Return [x, y] of the center of cell containing provided text 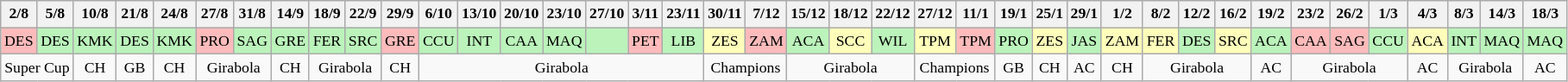
22/12 [892, 14]
3/11 [645, 14]
23/2 [1311, 14]
15/12 [808, 14]
23/10 [564, 14]
24/8 [174, 14]
27/8 [214, 14]
29/9 [400, 14]
31/8 [252, 14]
12/2 [1197, 14]
22/9 [362, 14]
29/1 [1084, 14]
6/10 [438, 14]
14/3 [1502, 14]
21/8 [135, 14]
PET [645, 41]
14/9 [290, 14]
4/3 [1427, 14]
WIL [892, 41]
11/1 [975, 14]
8/2 [1160, 14]
27/10 [608, 14]
JAS [1084, 41]
8/3 [1464, 14]
27/12 [935, 14]
1/3 [1388, 14]
23/11 [683, 14]
7/12 [766, 14]
1/2 [1122, 14]
25/1 [1049, 14]
16/2 [1233, 14]
20/10 [521, 14]
13/10 [480, 14]
19/1 [1013, 14]
18/9 [326, 14]
2/8 [19, 14]
26/2 [1350, 14]
19/2 [1271, 14]
5/8 [55, 14]
Super Cup [37, 67]
30/11 [725, 14]
SCC [851, 41]
10/8 [95, 14]
18/3 [1545, 14]
LIB [683, 41]
18/12 [851, 14]
